Identify which cell holds the provided text, then report its (X, Y) central coordinate. 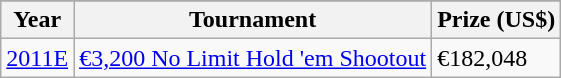
Year (38, 20)
Tournament (253, 20)
Prize (US$) (496, 20)
€3,200 No Limit Hold 'em Shootout (253, 58)
2011E (38, 58)
€182,048 (496, 58)
